Extract the [x, y] coordinate from the center of the cell holding the provided text.  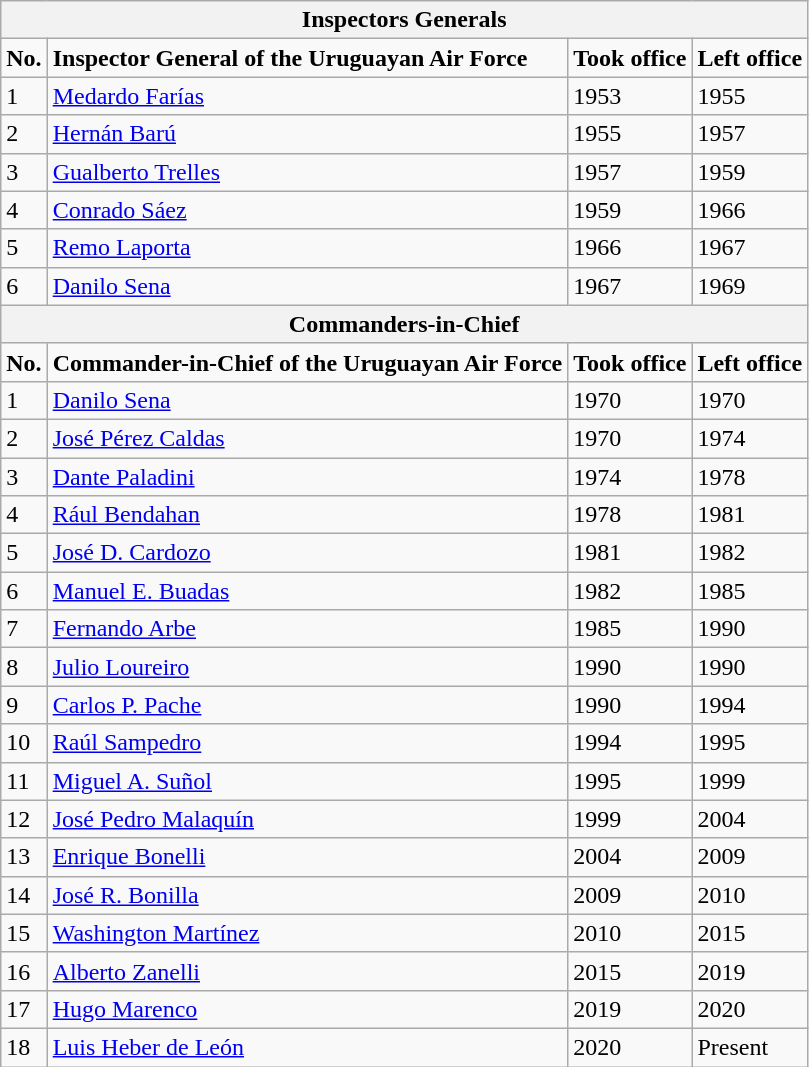
8 [24, 667]
12 [24, 819]
Dante Paladini [308, 477]
Julio Loureiro [308, 667]
16 [24, 971]
Miguel A. Suñol [308, 781]
1953 [630, 96]
Inspectors Generals [404, 20]
Luis Heber de León [308, 1047]
1969 [750, 286]
Commanders-in-Chief [404, 324]
Rául Bendahan [308, 515]
13 [24, 857]
Carlos P. Pache [308, 705]
Gualberto Trelles [308, 172]
7 [24, 629]
José Pedro Malaquín [308, 819]
10 [24, 743]
17 [24, 1009]
15 [24, 933]
11 [24, 781]
Inspector General of the Uruguayan Air Force [308, 58]
Commander-in-Chief of the Uruguayan Air Force [308, 362]
Medardo Farías [308, 96]
Manuel E. Buadas [308, 591]
José Pérez Caldas [308, 438]
18 [24, 1047]
Hernán Barú [308, 134]
Present [750, 1047]
Remo Laporta [308, 248]
Hugo Marenco [308, 1009]
Raúl Sampedro [308, 743]
José R. Bonilla [308, 895]
Alberto Zanelli [308, 971]
Conrado Sáez [308, 210]
Enrique Bonelli [308, 857]
Fernando Arbe [308, 629]
Washington Martínez [308, 933]
9 [24, 705]
14 [24, 895]
José D. Cardozo [308, 553]
